Return [x, y] of the center of cell containing provided text 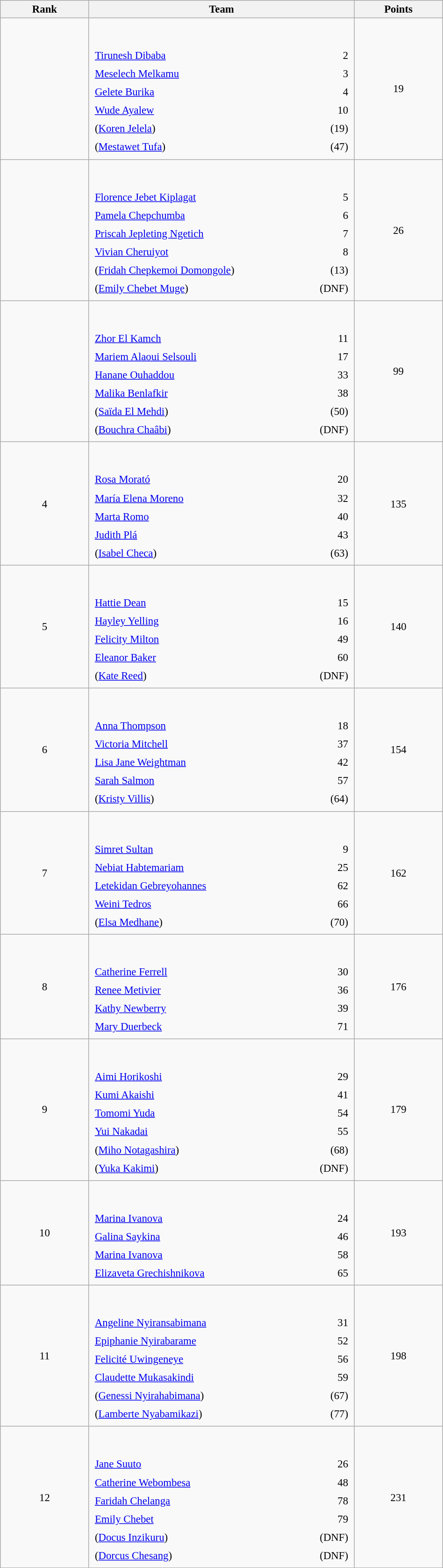
Marta Romo [196, 516]
39 [329, 1009]
(64) [326, 799]
79 [319, 1519]
Catherine Ferrell 30 Renee Metivier 36 Kathy Newberry 39 Mary Duerbeck 71 [221, 987]
41 [316, 1095]
(47) [324, 147]
198 [398, 1356]
Felicité Uwingeneye [200, 1359]
(Miho Notagashira) [186, 1150]
37 [326, 744]
Marina Ivanova 24 Galina Saykina 46 Marina Ivanova 58 Elizaveta Grechishnikova 65 [221, 1233]
48 [319, 1482]
52 [330, 1341]
Claudette Mukasakindi [200, 1378]
Hayley Yelling [179, 621]
Malika Benlafkir [191, 393]
66 [330, 904]
24 [336, 1218]
Points [398, 9]
18 [326, 726]
20 [326, 479]
36 [329, 990]
Sarah Salmon [197, 781]
57 [326, 781]
Meselech Melkamu [195, 74]
Zhor El Kamch [191, 338]
Catherine Webombesa [189, 1482]
Jane Suuto [189, 1464]
(Koren Jelela) [195, 129]
Faridah Chelanga [189, 1501]
Simret Sultan [200, 849]
(13) [326, 270]
193 [398, 1233]
Epiphanie Nyirabarame [200, 1341]
(Docus Inzikuru) [189, 1537]
Wude Ayalew [195, 110]
(Lamberte Nyabamikazi) [200, 1414]
Judith Plá [196, 535]
2 [324, 56]
12 [45, 1497]
Felicity Milton [179, 639]
Victoria Mitchell [197, 744]
Anna Thompson [197, 726]
54 [316, 1113]
María Elena Moreno [196, 498]
Eleanor Baker [179, 658]
Renee Metivier [200, 990]
(63) [326, 553]
46 [336, 1236]
Lisa Jane Weightman [197, 762]
Mary Duerbeck [200, 1027]
(Fridah Chepkemoi Domongole) [197, 270]
Angeline Nyiransabimana [200, 1323]
Hattie Dean [179, 603]
33 [321, 375]
(Emily Chebet Muge) [197, 288]
Elizaveta Grechishnikova [206, 1273]
Galina Saykina [206, 1236]
Florence Jebet Kiplagat [197, 197]
Priscah Jepleting Ngetich [197, 233]
Vivian Cheruiyot [197, 252]
Hattie Dean 15 Hayley Yelling 16 Felicity Milton 49 Eleanor Baker 60 (Kate Reed) (DNF) [221, 627]
(Kristy Villis) [197, 799]
Emily Chebet [189, 1519]
Team [221, 9]
29 [316, 1077]
162 [398, 873]
55 [316, 1132]
Nebiat Habtemariam [200, 867]
32 [326, 498]
Aimi Horikoshi 29 Kumi Akaishi 41 Tomomi Yuda 54 Yui Nakadai 55 (Miho Notagashira) (68) (Yuka Kakimi) (DNF) [221, 1110]
Weini Tedros [200, 904]
Letekidan Gebreyohannes [200, 886]
(Dorcus Chesang) [189, 1555]
Tirunesh Dibaba 2 Meselech Melkamu 3 Gelete Burika 4 Wude Ayalew 10 (Koren Jelela) (19) (Mestawet Tufa) (47) [221, 89]
Zhor El Kamch 11 Mariem Alaoui Selsouli 17 Hanane Ouhaddou 33 Malika Benlafkir 38 (Saïda El Mehdi) (50) (Bouchra Chaâbi) (DNF) [221, 371]
42 [326, 762]
99 [398, 371]
Tomomi Yuda [186, 1113]
65 [336, 1273]
231 [398, 1497]
78 [319, 1501]
40 [326, 516]
3 [324, 74]
(Kate Reed) [179, 676]
135 [398, 503]
Simret Sultan 9 Nebiat Habtemariam 25 Letekidan Gebreyohannes 62 Weini Tedros 66 (Elsa Medhane) (70) [221, 873]
56 [330, 1359]
58 [336, 1255]
Aimi Horikoshi [186, 1077]
154 [398, 749]
59 [330, 1378]
49 [309, 639]
(77) [330, 1414]
(67) [330, 1396]
60 [309, 658]
140 [398, 627]
(Mestawet Tufa) [195, 147]
Anna Thompson 18 Victoria Mitchell 37 Lisa Jane Weightman 42 Sarah Salmon 57 (Kristy Villis) (64) [221, 749]
(Yuka Kakimi) [186, 1168]
17 [321, 356]
(68) [316, 1150]
Kathy Newberry [200, 1009]
31 [330, 1323]
Jane Suuto 26 Catherine Webombesa 48 Faridah Chelanga 78 Emily Chebet 79 (Docus Inzikuru) (DNF) (Dorcus Chesang) (DNF) [221, 1497]
25 [330, 867]
Rosa Morató [196, 479]
(Genessi Nyirahabimana) [200, 1396]
43 [326, 535]
71 [329, 1027]
(Saïda El Mehdi) [191, 412]
Tirunesh Dibaba [195, 56]
Rank [45, 9]
38 [321, 393]
(Bouchra Chaâbi) [191, 430]
Pamela Chepchumba [197, 215]
16 [309, 621]
(19) [324, 129]
Gelete Burika [195, 92]
15 [309, 603]
Mariem Alaoui Selsouli [191, 356]
Catherine Ferrell [200, 972]
30 [329, 972]
176 [398, 987]
62 [330, 886]
(Isabel Checa) [196, 553]
Kumi Akaishi [186, 1095]
Rosa Morató 20 María Elena Moreno 32 Marta Romo 40 Judith Plá 43 (Isabel Checa) (63) [221, 503]
19 [398, 89]
(70) [330, 922]
179 [398, 1110]
(50) [321, 412]
Hanane Ouhaddou [191, 375]
Yui Nakadai [186, 1132]
(Elsa Medhane) [200, 922]
